Return (X, Y) of the center of cell containing provided text 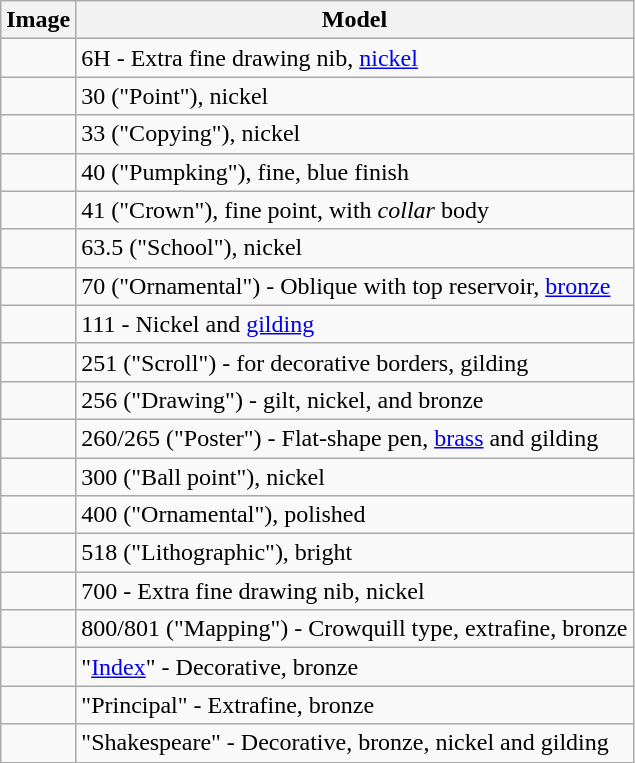
700 - Extra fine drawing nib, nickel (354, 591)
6H - Extra fine drawing nib, nickel (354, 58)
Image (38, 20)
41 ("Crown"), fine point, with collar body (354, 210)
Model (354, 20)
63.5 ("School"), nickel (354, 248)
30 ("Point"), nickel (354, 96)
518 ("Lithographic"), bright (354, 553)
260/265 ("Poster") - Flat-shape pen, brass and gilding (354, 438)
111 - Nickel and gilding (354, 324)
251 ("Scroll") - for decorative borders, gilding (354, 362)
"Shakespeare" - Decorative, bronze, nickel and gilding (354, 743)
40 ("Pumpking"), fine, blue finish (354, 172)
"Principal" - Extrafine, bronze (354, 705)
400 ("Ornamental"), polished (354, 515)
256 ("Drawing") - gilt, nickel, and bronze (354, 400)
800/801 ("Mapping") - Crowquill type, extrafine, bronze (354, 629)
33 ("Copying"), nickel (354, 134)
"Index" - Decorative, bronze (354, 667)
300 ("Ball point"), nickel (354, 477)
70 ("Ornamental") - Oblique with top reservoir, bronze (354, 286)
